For the text-containing cell, return its midpoint in (X, Y) coordinate format. 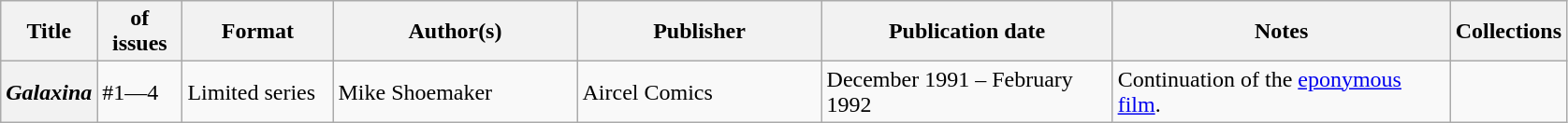
Mike Shoemaker (455, 91)
Notes (1282, 32)
Title (49, 32)
Galaxina (49, 91)
#1—4 (140, 91)
Aircel Comics (700, 91)
Publication date (967, 32)
Continuation of the eponymous film. (1282, 91)
Limited series (258, 91)
of issues (140, 32)
Author(s) (455, 32)
Publisher (700, 32)
Format (258, 32)
December 1991 – February 1992 (967, 91)
Collections (1508, 32)
